Return the (X, Y) coordinate for the center point of the cell that contains the specified text.  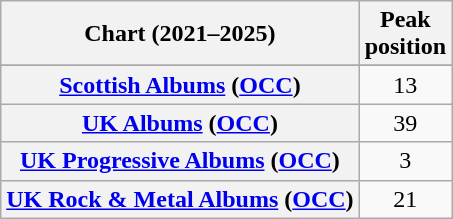
Chart (2021–2025) (180, 34)
UK Albums (OCC) (180, 123)
Scottish Albums (OCC) (180, 85)
Peakposition (405, 34)
13 (405, 85)
21 (405, 199)
UK Progressive Albums (OCC) (180, 161)
UK Rock & Metal Albums (OCC) (180, 199)
39 (405, 123)
3 (405, 161)
